For the text-containing cell, return its midpoint in [x, y] coordinate format. 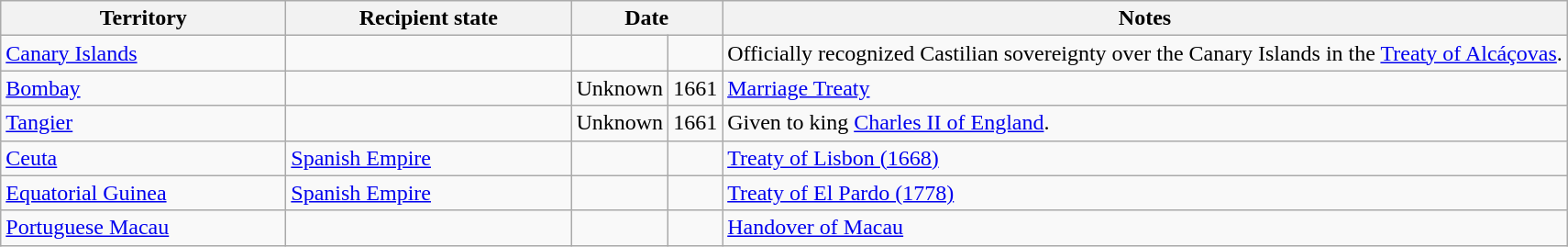
Date [647, 18]
Notes [1145, 18]
Treaty of El Pardo (1778) [1145, 193]
Officially recognized Castilian sovereignty over the Canary Islands in the Treaty of Alcáçovas. [1145, 53]
Treaty of Lisbon (1668) [1145, 158]
Tangier [143, 123]
Recipient state [429, 18]
Given to king Charles II of England. [1145, 123]
Handover of Macau [1145, 228]
Territory [143, 18]
Canary Islands [143, 53]
Ceuta [143, 158]
Portuguese Macau [143, 228]
Equatorial Guinea [143, 193]
Bombay [143, 88]
Marriage Treaty [1145, 88]
